Pinpoint the cell where the given text exists, returning its (x, y) midpoint coordinate. 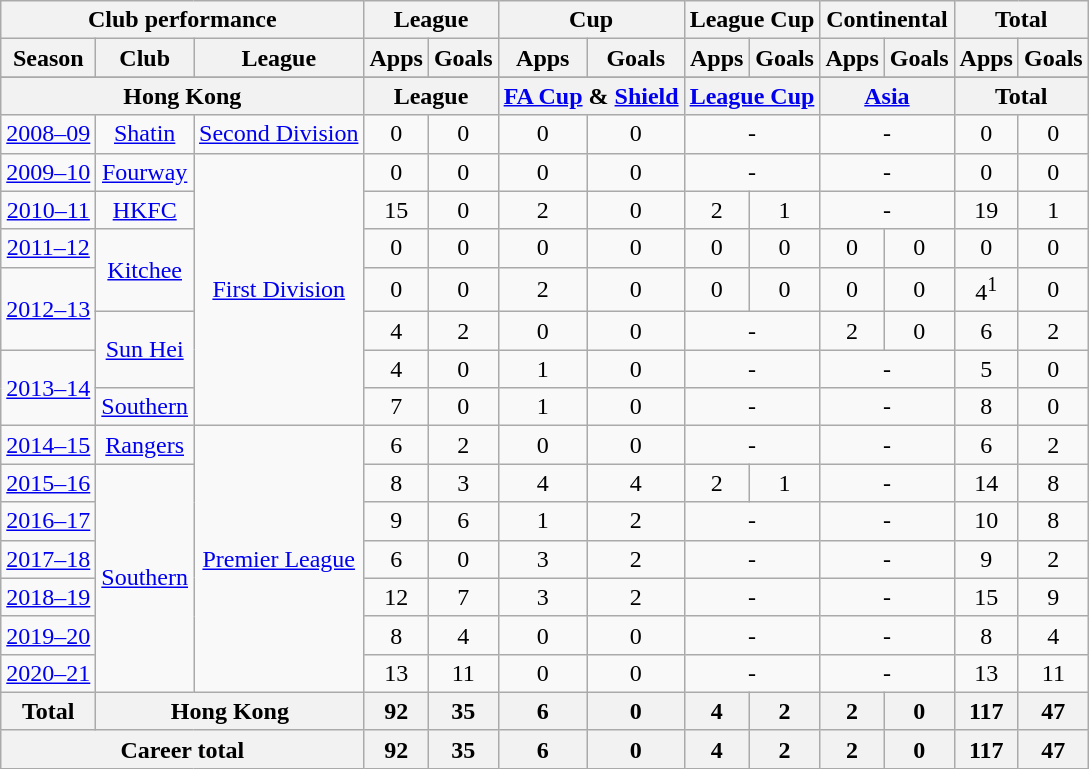
14 (986, 483)
2016–17 (48, 521)
FA Cup & Shield (591, 96)
Fourway (145, 172)
Career total (182, 749)
2018–19 (48, 597)
12 (396, 597)
Asia (887, 96)
2011–12 (48, 248)
2014–15 (48, 445)
2009–10 (48, 172)
2019–20 (48, 635)
Kitchee (145, 270)
Continental (887, 20)
Second Division (279, 134)
2008–09 (48, 134)
HKFC (145, 210)
2020–21 (48, 673)
Rangers (145, 445)
Shatin (145, 134)
10 (986, 521)
19 (986, 210)
2017–18 (48, 559)
5 (986, 369)
Premier League (279, 559)
2015–16 (48, 483)
2012–13 (48, 308)
Season (48, 58)
Cup (591, 20)
2010–11 (48, 210)
41 (986, 290)
Club performance (182, 20)
Sun Hei (145, 350)
First Division (279, 290)
2013–14 (48, 388)
Club (145, 58)
